Extract the [X, Y] coordinate from the center of the cell holding the provided text.  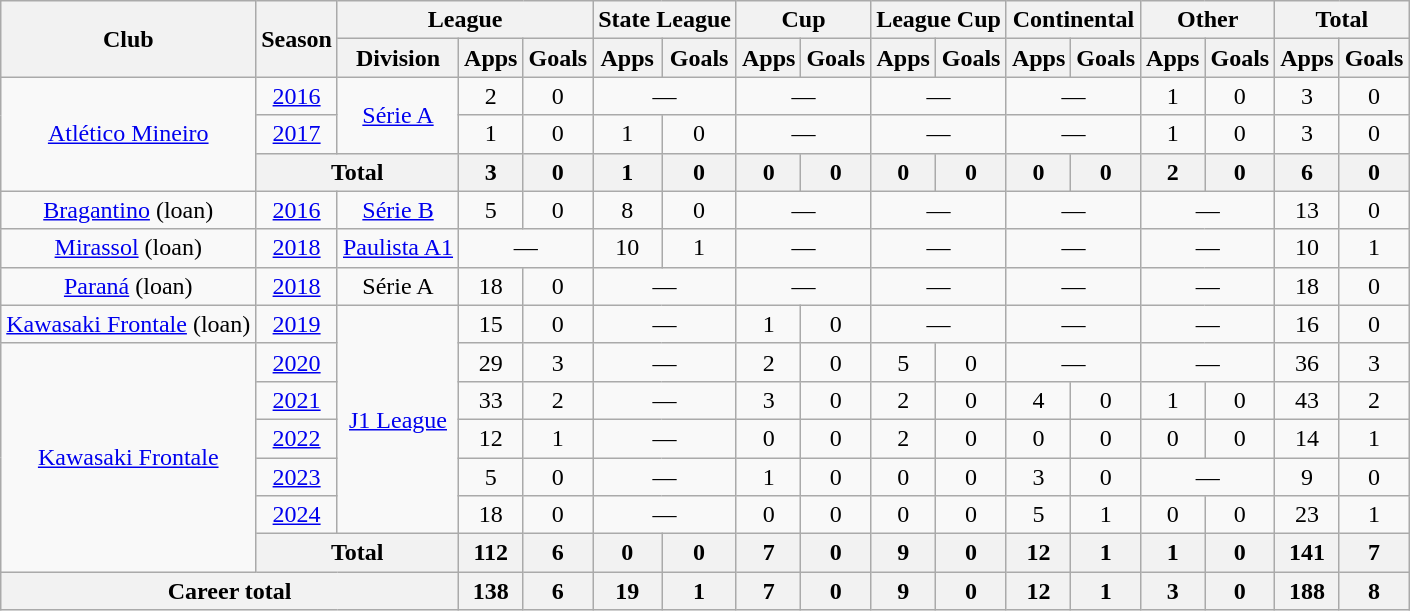
33 [491, 400]
2022 [297, 438]
Mirassol (loan) [128, 248]
Other [1208, 20]
23 [1307, 515]
Cup [803, 20]
13 [1307, 210]
Paraná (loan) [128, 286]
Atlético Mineiro [128, 134]
Career total [230, 591]
2019 [297, 324]
Season [297, 39]
Kawasaki Frontale [128, 457]
State League [665, 20]
19 [628, 591]
14 [1307, 438]
League Cup [939, 20]
J1 League [398, 419]
Division [398, 58]
188 [1307, 591]
16 [1307, 324]
36 [1307, 362]
43 [1307, 400]
Continental [1073, 20]
Série B [398, 210]
Kawasaki Frontale (loan) [128, 324]
Bragantino (loan) [128, 210]
Club [128, 39]
138 [491, 591]
4 [1038, 400]
2023 [297, 477]
2020 [297, 362]
Paulista A1 [398, 248]
141 [1307, 553]
2021 [297, 400]
League [464, 20]
2017 [297, 134]
2024 [297, 515]
29 [491, 362]
112 [491, 553]
15 [491, 324]
